Identify which cell holds the provided text, then report its (X, Y) central coordinate. 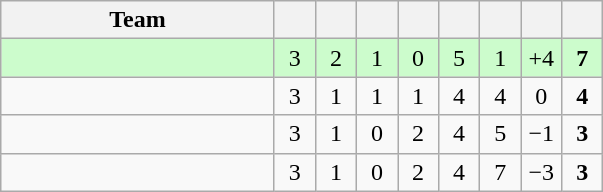
Team (138, 20)
−1 (542, 134)
+4 (542, 58)
−3 (542, 172)
